Detect which cell encompasses the target text, then output its [X, Y] center coordinate. 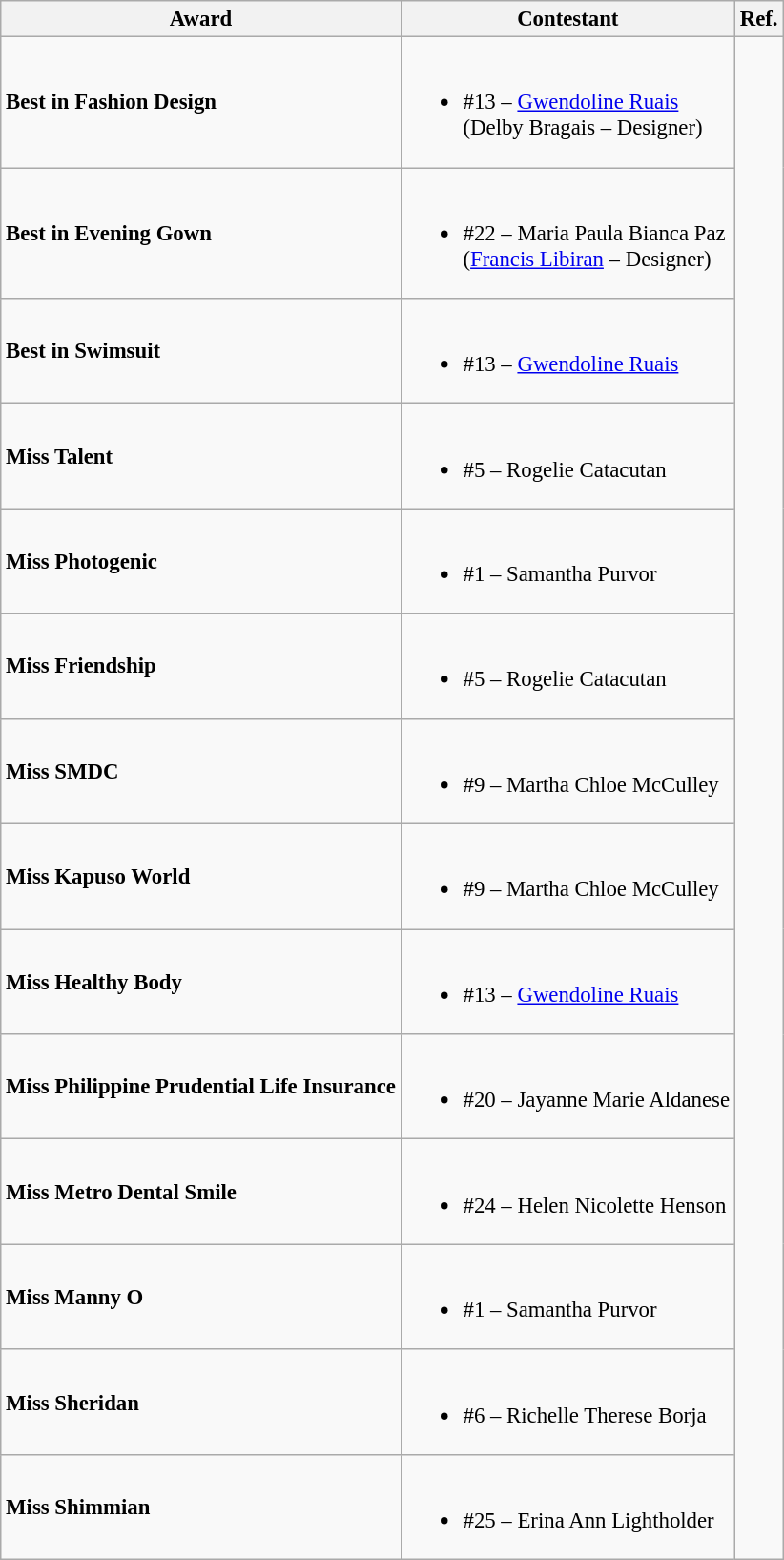
#13 – Gwendoline Ruais(Delby Bragais – Designer) [567, 103]
Miss Manny O [200, 1297]
Miss Healthy Body [200, 982]
Award [200, 19]
Best in Fashion Design [200, 103]
Miss Metro Dental Smile [200, 1192]
Miss Sheridan [200, 1402]
#20 – Jayanne Marie Aldanese [567, 1087]
Miss Kapuso World [200, 877]
Best in Swimsuit [200, 351]
Miss Photogenic [200, 561]
Miss Talent [200, 456]
Best in Evening Gown [200, 233]
#24 – Helen Nicolette Henson [567, 1192]
#25 – Erina Ann Lightholder [567, 1508]
Ref. [758, 19]
Miss Shimmian [200, 1508]
Contestant [567, 19]
#6 – Richelle Therese Borja [567, 1402]
Miss Friendship [200, 666]
Miss Philippine Prudential Life Insurance [200, 1087]
Miss SMDC [200, 771]
#22 – Maria Paula Bianca Paz(Francis Libiran – Designer) [567, 233]
